Return (X, Y) of the center of cell containing provided text 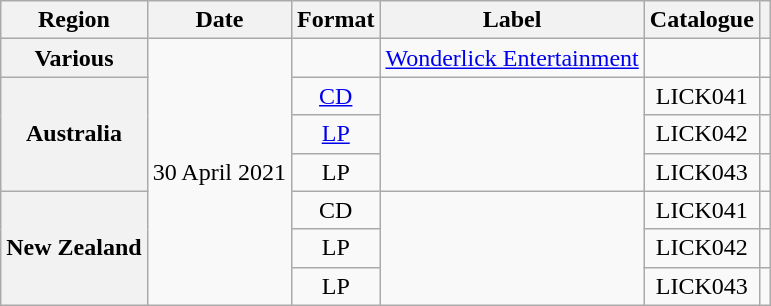
30 April 2021 (219, 172)
Catalogue (702, 20)
Label (512, 20)
Format (336, 20)
Australia (74, 134)
Wonderlick Entertainment (512, 58)
Date (219, 20)
Various (74, 58)
Region (74, 20)
New Zealand (74, 248)
